Extract the (X, Y) coordinate from the center of the cell holding the provided text.  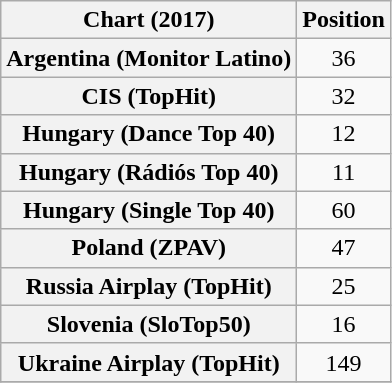
Hungary (Rádiós Top 40) (149, 172)
Argentina (Monitor Latino) (149, 58)
12 (344, 134)
36 (344, 58)
25 (344, 286)
Russia Airplay (TopHit) (149, 286)
Hungary (Dance Top 40) (149, 134)
Slovenia (SloTop50) (149, 324)
32 (344, 96)
47 (344, 248)
60 (344, 210)
11 (344, 172)
16 (344, 324)
Ukraine Airplay (TopHit) (149, 362)
CIS (TopHit) (149, 96)
Chart (2017) (149, 20)
149 (344, 362)
Poland (ZPAV) (149, 248)
Position (344, 20)
Hungary (Single Top 40) (149, 210)
